Provide the [x, y] coordinate of the cell's center where the given text is located.  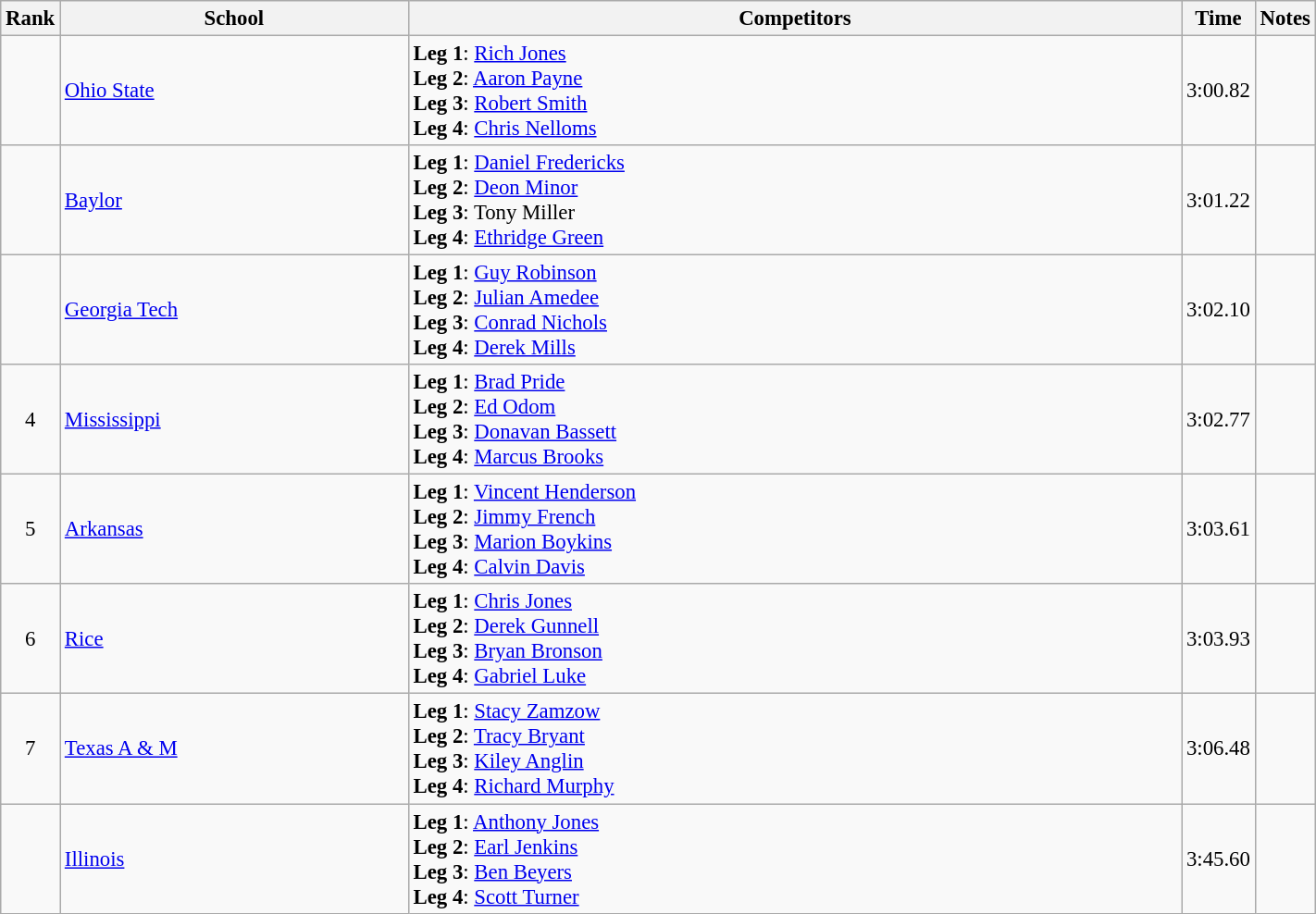
Ohio State [235, 91]
Rank [31, 19]
School [235, 19]
3:06.48 [1219, 749]
Leg 1: Stacy Zamzow Leg 2: Tracy Bryant Leg 3: Kiley Anglin Leg 4: Richard Murphy [794, 749]
3:03.93 [1219, 640]
7 [31, 749]
3:03.61 [1219, 529]
Georgia Tech [235, 311]
3:00.82 [1219, 91]
3:45.60 [1219, 858]
Time [1219, 19]
Leg 1: Rich Jones Leg 2: Aaron Payne Leg 3: Robert Smith Leg 4: Chris Nelloms [794, 91]
6 [31, 640]
Leg 1: Daniel Fredericks Leg 2: Deon Minor Leg 3: Tony Miller Leg 4: Ethridge Green [794, 200]
Baylor [235, 200]
Notes [1285, 19]
Leg 1: Chris Jones Leg 2: Derek Gunnell Leg 3: Bryan Bronson Leg 4: Gabriel Luke [794, 640]
Leg 1: Anthony Jones Leg 2: Earl Jenkins Leg 3: Ben Beyers Leg 4: Scott Turner [794, 858]
3:02.77 [1219, 420]
5 [31, 529]
4 [31, 420]
Texas A & M [235, 749]
Leg 1: Brad Pride Leg 2: Ed Odom Leg 3: Donavan Bassett Leg 4: Marcus Brooks [794, 420]
Illinois [235, 858]
Competitors [794, 19]
Arkansas [235, 529]
Mississippi [235, 420]
3:02.10 [1219, 311]
Leg 1: Guy Robinson Leg 2: Julian Amedee Leg 3: Conrad Nichols Leg 4: Derek Mills [794, 311]
Leg 1: Vincent Henderson Leg 2: Jimmy French Leg 3: Marion Boykins Leg 4: Calvin Davis [794, 529]
Rice [235, 640]
3:01.22 [1219, 200]
